Output the [X, Y] coordinate of the center of the cell containing the given text.  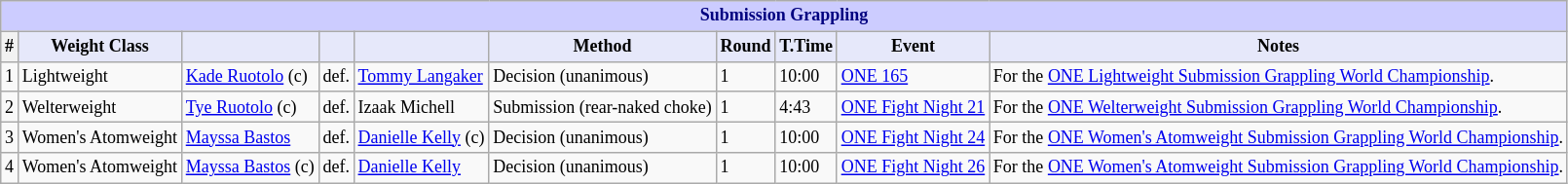
3 [10, 136]
# [10, 47]
Tommy Langaker [421, 76]
Submission (rear-naked choke) [602, 107]
T.Time [806, 47]
Kade Ruotolo (c) [249, 76]
ONE 165 [913, 76]
4:43 [806, 107]
Notes [1279, 47]
ONE Fight Night 21 [913, 107]
Izaak Michell [421, 107]
4 [10, 167]
For the ONE Lightweight Submission Grappling World Championship. [1279, 76]
Event [913, 47]
For the ONE Welterweight Submission Grappling World Championship. [1279, 107]
Mayssa Bastos [249, 136]
Welterweight [99, 107]
ONE Fight Night 24 [913, 136]
Danielle Kelly [421, 167]
ONE Fight Night 26 [913, 167]
2 [10, 107]
Weight Class [99, 47]
Submission Grappling [785, 16]
Lightweight [99, 76]
Method [602, 47]
Danielle Kelly (c) [421, 136]
Round [746, 47]
Tye Ruotolo (c) [249, 107]
Mayssa Bastos (c) [249, 167]
